Provide the (x, y) coordinate of the cell's center where the given text is located.  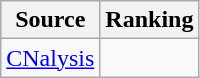
Source (50, 20)
Ranking (150, 20)
CNalysis (50, 58)
